Search for the cell housing the specified text and yield its (X, Y) center coordinate. 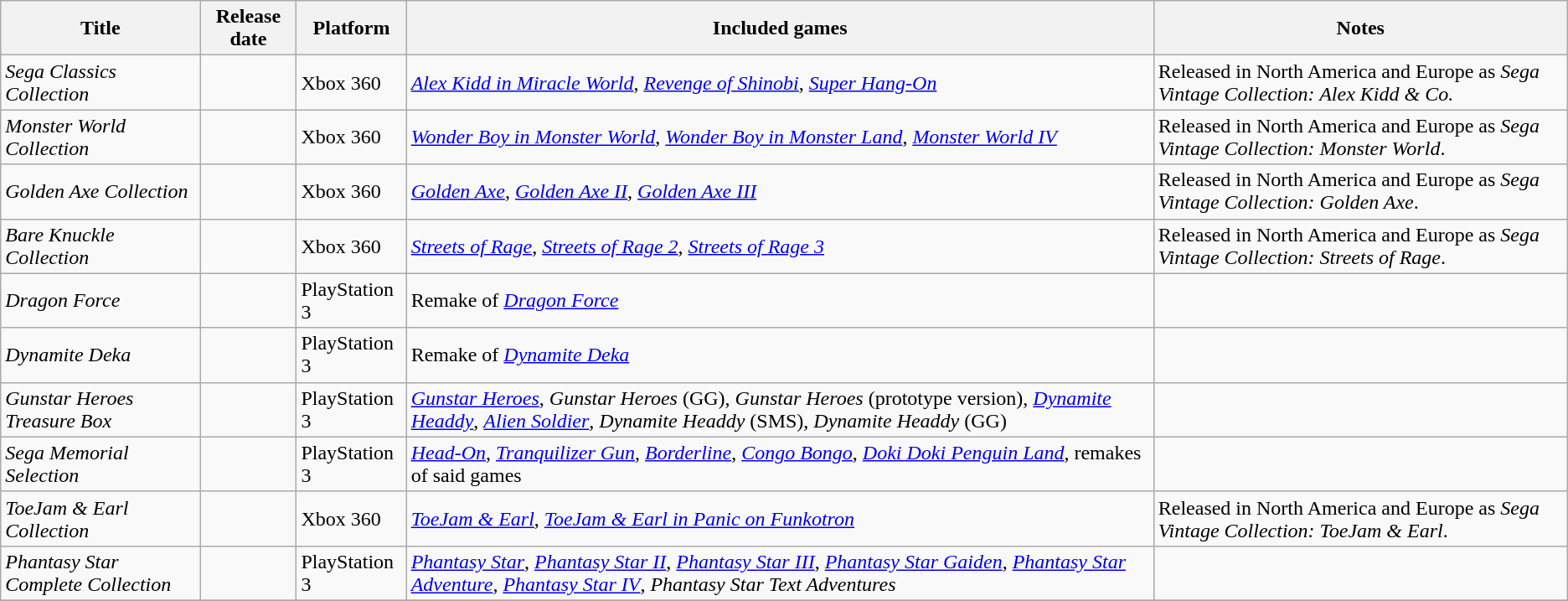
Remake of Dynamite Deka (780, 355)
Streets of Rage, Streets of Rage 2, Streets of Rage 3 (780, 246)
Dragon Force (101, 300)
ToeJam & Earl, ToeJam & Earl in Panic on Funkotron (780, 518)
Phantasy Star Complete Collection (101, 573)
Gunstar Heroes, Gunstar Heroes (GG), Gunstar Heroes (prototype version), Dynamite Headdy, Alien Soldier, Dynamite Headdy (SMS), Dynamite Headdy (GG) (780, 409)
Platform (352, 28)
Released in North America and Europe as Sega Vintage Collection: ToeJam & Earl. (1360, 518)
Golden Axe Collection (101, 191)
Golden Axe, Golden Axe II, Golden Axe III (780, 191)
Wonder Boy in Monster World, Wonder Boy in Monster Land, Monster World IV (780, 137)
Remake of Dragon Force (780, 300)
Dynamite Deka (101, 355)
Released in North America and Europe as Sega Vintage Collection: Golden Axe. (1360, 191)
Phantasy Star, Phantasy Star II, Phantasy Star III, Phantasy Star Gaiden, Phantasy Star Adventure, Phantasy Star IV, Phantasy Star Text Adventures (780, 573)
ToeJam & Earl Collection (101, 518)
Monster World Collection (101, 137)
Alex Kidd in Miracle World, Revenge of Shinobi, Super Hang-On (780, 82)
Sega Classics Collection (101, 82)
Sega Memorial Selection (101, 464)
Released in North America and Europe as Sega Vintage Collection: Monster World. (1360, 137)
Title (101, 28)
Head-On, Tranquilizer Gun, Borderline, Congo Bongo, Doki Doki Penguin Land, remakes of said games (780, 464)
Included games (780, 28)
Notes (1360, 28)
Released in North America and Europe as Sega Vintage Collection: Streets of Rage. (1360, 246)
Bare Knuckle Collection (101, 246)
Gunstar Heroes Treasure Box (101, 409)
Release date (248, 28)
Released in North America and Europe as Sega Vintage Collection: Alex Kidd & Co. (1360, 82)
